Identify which cell holds the provided text, then report its (X, Y) central coordinate. 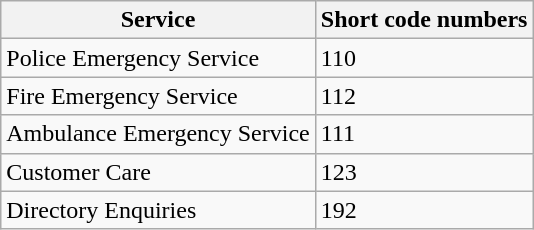
110 (424, 58)
Police Emergency Service (158, 58)
192 (424, 210)
Ambulance Emergency Service (158, 134)
111 (424, 134)
Service (158, 20)
Short code numbers (424, 20)
112 (424, 96)
Fire Emergency Service (158, 96)
Directory Enquiries (158, 210)
123 (424, 172)
Customer Care (158, 172)
